Identify which cell holds the provided text, then report its (X, Y) central coordinate. 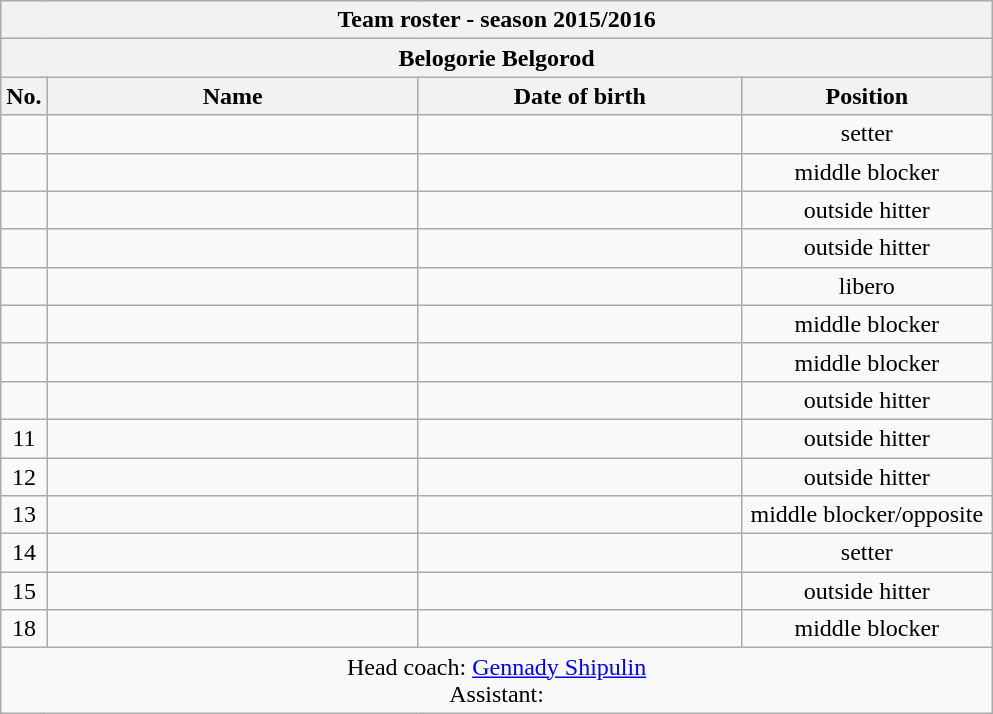
13 (24, 515)
Date of birth (580, 96)
Belogorie Belgorod (497, 58)
Position (866, 96)
Name (232, 96)
15 (24, 591)
11 (24, 438)
Head coach: Gennady ShipulinAssistant: (497, 680)
Team roster - season 2015/2016 (497, 20)
14 (24, 553)
12 (24, 477)
libero (866, 286)
middle blocker/opposite (866, 515)
18 (24, 629)
No. (24, 96)
